Capture the cell that displays the provided text and extract its [X, Y] central coordinate. 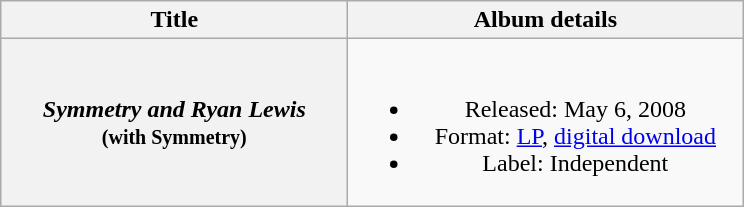
Released: May 6, 2008Format: LP, digital downloadLabel: Independent [546, 122]
Title [174, 20]
Album details [546, 20]
Symmetry and Ryan Lewis(with Symmetry) [174, 122]
